Provide the [x, y] coordinate of the cell's center where the given text is located.  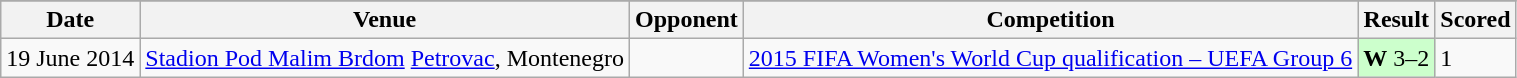
1 [1476, 58]
19 June 2014 [70, 58]
Date [70, 20]
Stadion Pod Malim Brdom Petrovac, Montenegro [385, 58]
W 3–2 [1396, 58]
Scored [1476, 20]
Opponent [687, 20]
2015 FIFA Women's World Cup qualification – UEFA Group 6 [1050, 58]
Competition [1050, 20]
Result [1396, 20]
Venue [385, 20]
